From the cell containing the given text, extract its center point as (X, Y) coordinate. 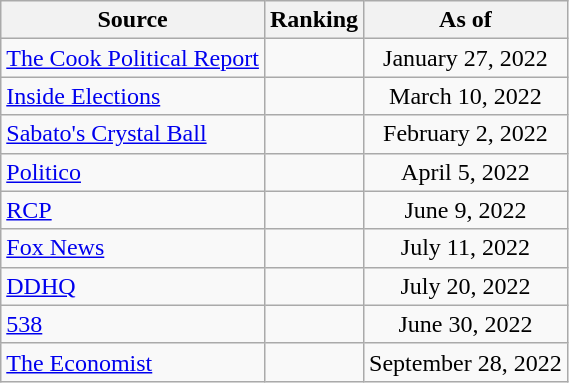
February 2, 2022 (466, 134)
538 (133, 324)
Fox News (133, 248)
January 27, 2022 (466, 58)
Ranking (314, 20)
As of (466, 20)
June 9, 2022 (466, 210)
June 30, 2022 (466, 324)
September 28, 2022 (466, 362)
July 11, 2022 (466, 248)
March 10, 2022 (466, 96)
The Economist (133, 362)
DDHQ (133, 286)
The Cook Political Report (133, 58)
April 5, 2022 (466, 172)
Source (133, 20)
Sabato's Crystal Ball (133, 134)
RCP (133, 210)
Inside Elections (133, 96)
July 20, 2022 (466, 286)
Politico (133, 172)
